Search for the cell housing the specified text and yield its [X, Y] center coordinate. 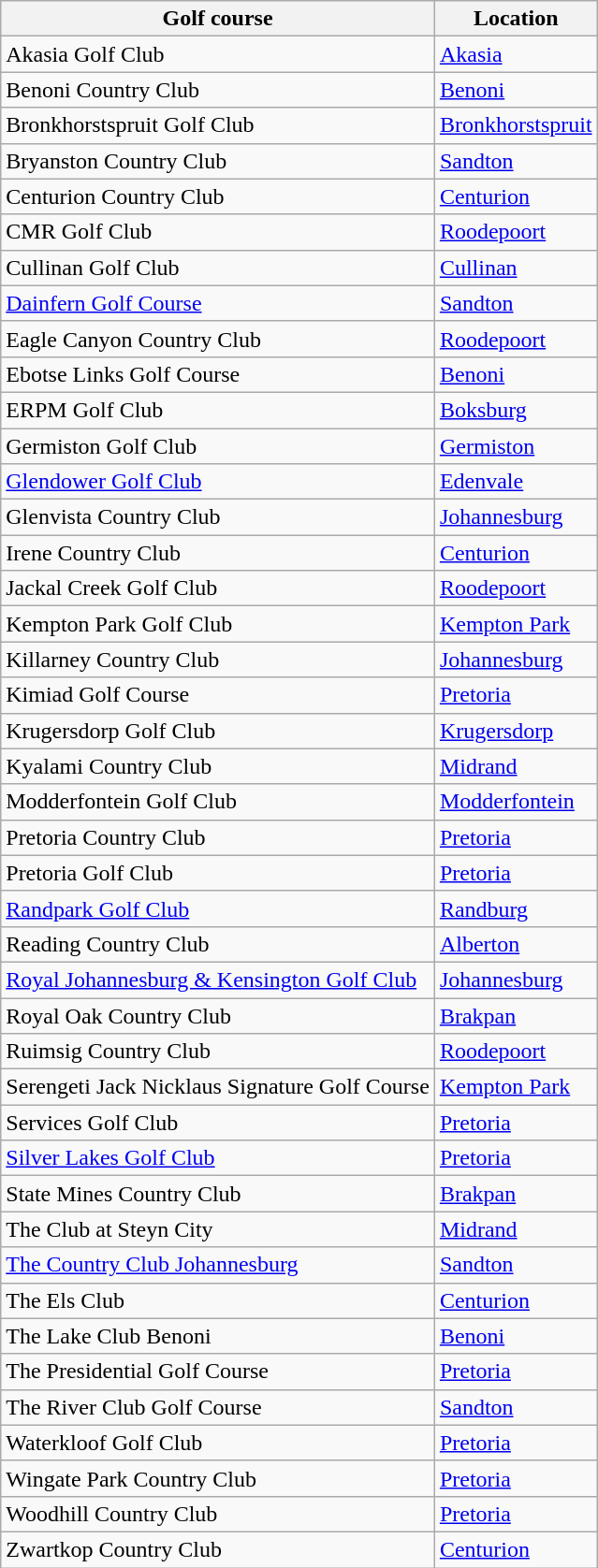
The Presidential Golf Course [218, 1372]
Location [516, 19]
Jackal Creek Golf Club [218, 588]
Royal Oak Country Club [218, 1015]
Benoni Country Club [218, 90]
Boksburg [516, 410]
Royal Johannesburg & Kensington Golf Club [218, 980]
Centurion Country Club [218, 196]
Pretoria Golf Club [218, 873]
Killarney Country Club [218, 660]
Krugersdorp [516, 731]
Randburg [516, 908]
The Club at Steyn City [218, 1229]
Randpark Golf Club [218, 908]
Silver Lakes Golf Club [218, 1158]
The River Club Golf Course [218, 1407]
Cullinan [516, 268]
Edenvale [516, 482]
Pretoria Country Club [218, 837]
State Mines Country Club [218, 1194]
Bronkhorstspruit [516, 125]
Akasia [516, 54]
Modderfontein Golf Club [218, 802]
Germiston [516, 446]
The Country Club Johannesburg [218, 1265]
Golf course [218, 19]
ERPM Golf Club [218, 410]
Modderfontein [516, 802]
The Els Club [218, 1300]
Alberton [516, 944]
Bryanston Country Club [218, 161]
Serengeti Jack Nicklaus Signature Golf Course [218, 1087]
Waterkloof Golf Club [218, 1443]
Germiston Golf Club [218, 446]
Kimiad Golf Course [218, 695]
Krugersdorp Golf Club [218, 731]
Ebotse Links Golf Course [218, 374]
CMR Golf Club [218, 232]
Woodhill Country Club [218, 1514]
Ruimsig Country Club [218, 1052]
Dainfern Golf Course [218, 303]
Glenvista Country Club [218, 517]
Bronkhorstspruit Golf Club [218, 125]
The Lake Club Benoni [218, 1336]
Akasia Golf Club [218, 54]
Glendower Golf Club [218, 482]
Kyalami Country Club [218, 766]
Cullinan Golf Club [218, 268]
Irene Country Club [218, 553]
Services Golf Club [218, 1123]
Reading Country Club [218, 944]
Kempton Park Golf Club [218, 624]
Wingate Park Country Club [218, 1478]
Zwartkop Country Club [218, 1549]
Eagle Canyon Country Club [218, 339]
